For the text-containing cell, return its midpoint in [X, Y] coordinate format. 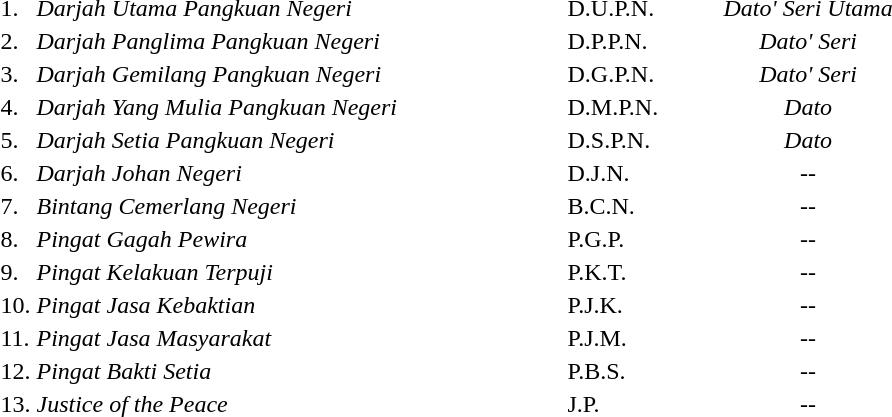
D.S.P.N. [642, 140]
Darjah Gemilang Pangkuan Negeri [299, 74]
B.C.N. [642, 206]
Pingat Jasa Kebaktian [299, 305]
P.B.S. [642, 371]
Darjah Johan Negeri [299, 173]
Pingat Bakti Setia [299, 371]
P.K.T. [642, 272]
D.M.P.N. [642, 107]
Darjah Setia Pangkuan Negeri [299, 140]
D.G.P.N. [642, 74]
Pingat Jasa Masyarakat [299, 338]
Pingat Kelakuan Terpuji [299, 272]
D.J.N. [642, 173]
P.J.M. [642, 338]
Darjah Yang Mulia Pangkuan Negeri [299, 107]
Darjah Panglima Pangkuan Negeri [299, 41]
D.P.P.N. [642, 41]
Bintang Cemerlang Negeri [299, 206]
Pingat Gagah Pewira [299, 239]
P.J.K. [642, 305]
P.G.P. [642, 239]
